Detect which cell encompasses the target text, then output its (X, Y) center coordinate. 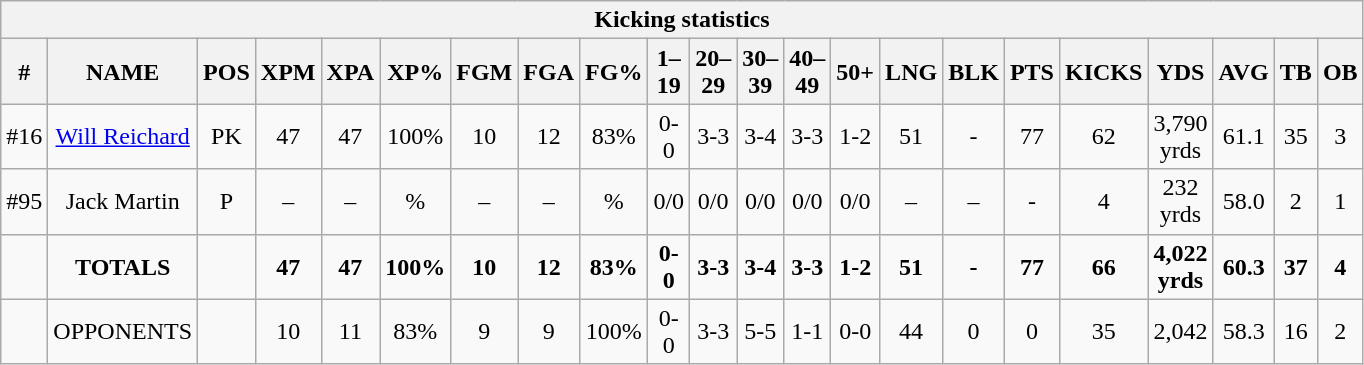
37 (1296, 266)
LNG (912, 72)
3 (1340, 136)
KICKS (1103, 72)
232 yrds (1180, 202)
XPA (350, 72)
60.3 (1244, 266)
4,022 yrds (1180, 266)
XPM (288, 72)
#16 (24, 136)
20–29 (714, 72)
BLK (974, 72)
1 (1340, 202)
3,790 yrds (1180, 136)
OPPONENTS (123, 332)
POS (227, 72)
44 (912, 332)
61.1 (1244, 136)
PK (227, 136)
58.0 (1244, 202)
# (24, 72)
11 (350, 332)
30–39 (760, 72)
YDS (1180, 72)
50+ (856, 72)
XP% (416, 72)
NAME (123, 72)
Kicking statistics (682, 20)
58.3 (1244, 332)
2,042 (1180, 332)
FGM (484, 72)
1–19 (669, 72)
66 (1103, 266)
Will Reichard (123, 136)
TB (1296, 72)
FG% (614, 72)
40–49 (808, 72)
16 (1296, 332)
PTS (1032, 72)
5-5 (760, 332)
FGA (549, 72)
TOTALS (123, 266)
AVG (1244, 72)
OB (1340, 72)
1-1 (808, 332)
P (227, 202)
#95 (24, 202)
62 (1103, 136)
Jack Martin (123, 202)
